Return (X, Y) of the center of cell containing provided text 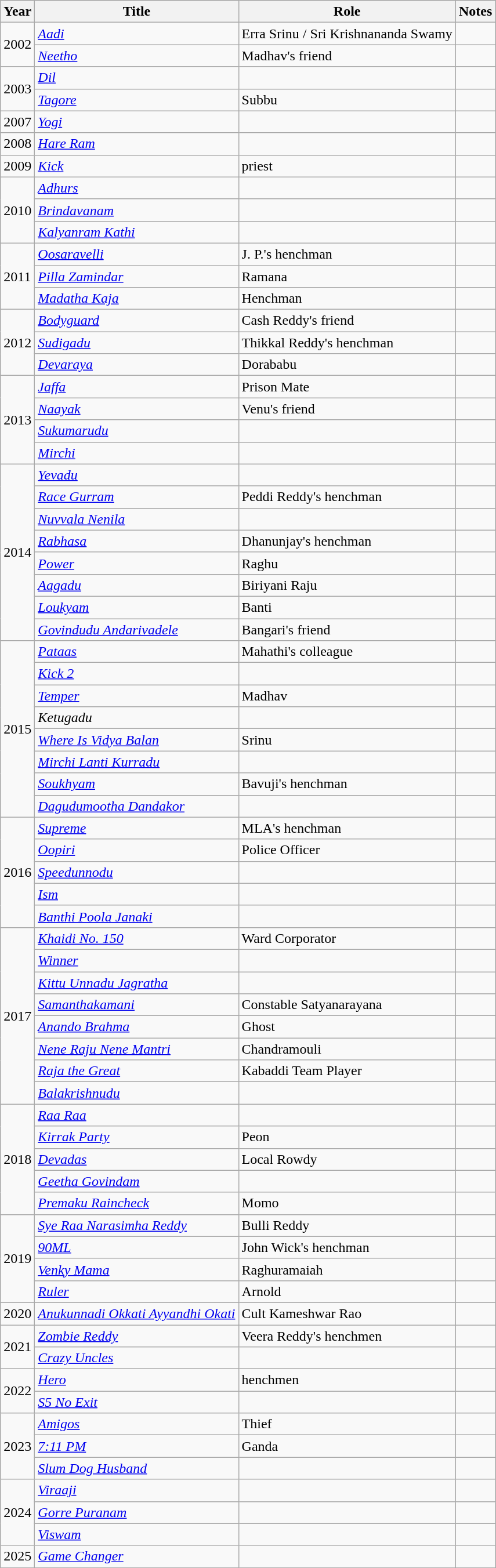
Ghost (347, 1027)
Constable Satyanarayana (347, 1005)
2007 (17, 122)
Police Officer (347, 850)
2014 (17, 552)
Sukumarudu (137, 431)
priest (347, 166)
Kirrak Party (137, 1137)
Slum Dog Husband (137, 1468)
Oopiri (137, 850)
Madatha Kaja (137, 299)
Neetho (137, 56)
Yevadu (137, 475)
henchmen (347, 1380)
Aagadu (137, 585)
2015 (17, 729)
7:11 PM (137, 1446)
Yogi (137, 122)
Year (17, 12)
Hero (137, 1380)
Crazy Uncles (137, 1358)
2018 (17, 1159)
Game Changer (137, 1556)
Devaraya (137, 365)
Pilla Zamindar (137, 277)
2016 (17, 872)
Dagudumootha Dandakor (137, 806)
Kittu Unnadu Jagratha (137, 983)
J. P.'s henchman (347, 254)
2009 (17, 166)
2013 (17, 420)
Cash Reddy's friend (347, 321)
Srinu (347, 740)
S5 No Exit (137, 1402)
Thikkal Reddy's henchman (347, 343)
Zombie Reddy (137, 1335)
Mahathi's colleague (347, 652)
Arnold (347, 1291)
Nuvvala Nenila (137, 519)
Prison Mate (347, 387)
Erra Srinu / Sri Krishnananda Swamy (347, 34)
Premaku Raincheck (137, 1203)
Ism (137, 894)
Gorre Puranam (137, 1512)
2025 (17, 1556)
Henchman (347, 299)
Khaidi No. 150 (137, 938)
John Wick's henchman (347, 1247)
MLA's henchman (347, 828)
Bavuji's henchman (347, 784)
Raa Raa (137, 1115)
2019 (17, 1258)
Bulli Reddy (347, 1225)
2002 (17, 45)
Tagore (137, 100)
Anando Brahma (137, 1027)
Ganda (347, 1446)
Soukhyam (137, 784)
Dhanunjay's henchman (347, 541)
Nene Raju Nene Mantri (137, 1049)
Mirchi Lanti Kurradu (137, 762)
Venky Mama (137, 1269)
Raja the Great (137, 1071)
Race Gurram (137, 497)
Banti (347, 607)
Oosaravelli (137, 254)
Jaffa (137, 387)
Madhav (347, 696)
2012 (17, 343)
2010 (17, 210)
Winner (137, 960)
Notes (475, 12)
Sye Raa Narasimha Reddy (137, 1225)
Raghu (347, 563)
2024 (17, 1512)
Amigos (137, 1424)
2011 (17, 276)
Where Is Vidya Balan (137, 740)
Role (347, 12)
Kick (137, 166)
Bodyguard (137, 321)
Thief (347, 1424)
Ward Corporator (347, 938)
Ruler (137, 1291)
Cult Kameshwar Rao (347, 1313)
Anukunnadi Okkati Ayyandhi Okati (137, 1313)
Venu's friend (347, 409)
Adhurs (137, 188)
2003 (17, 89)
Viraaji (137, 1490)
2021 (17, 1346)
2022 (17, 1391)
Banthi Poola Janaki (137, 916)
Govindudu Andarivadele (137, 629)
Title (137, 12)
Kalyanram Kathi (137, 232)
90ML (137, 1247)
Dorababu (347, 365)
Peon (347, 1137)
Speedunnodu (137, 872)
2017 (17, 1015)
Brindavanam (137, 210)
Supreme (137, 828)
2023 (17, 1446)
Local Rowdy (347, 1159)
Aadi (137, 34)
Peddi Reddy's henchman (347, 497)
Ramana (347, 277)
Bangari's friend (347, 629)
Mirchi (137, 453)
Subbu (347, 100)
Geetha Govindam (137, 1181)
Samanthakamani (137, 1005)
Dil (137, 78)
Raghuramaiah (347, 1269)
Hare Ram (137, 144)
Balakrishnudu (137, 1093)
Ketugadu (137, 718)
Naayak (137, 409)
Loukyam (137, 607)
2020 (17, 1313)
Biriyani Raju (347, 585)
Devadas (137, 1159)
Temper (137, 696)
Kabaddi Team Player (347, 1071)
Sudigadu (137, 343)
Madhav's friend (347, 56)
Veera Reddy's henchmen (347, 1335)
Rabhasa (137, 541)
Kick 2 (137, 674)
Chandramouli (347, 1049)
Pataas (137, 652)
Momo (347, 1203)
2008 (17, 144)
Viswam (137, 1534)
Power (137, 563)
